Locate the cell with the specified text and output its [X, Y] center coordinate. 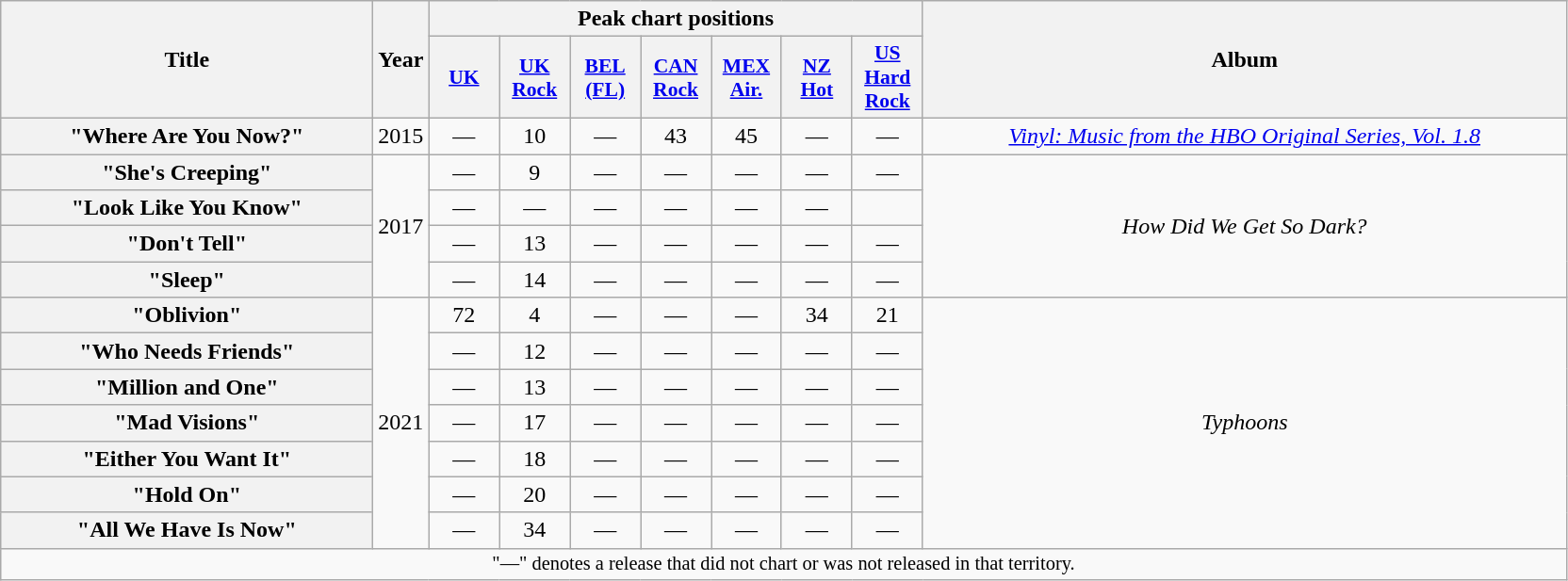
"—" denotes a release that did not chart or was not released in that territory. [784, 564]
NZHot [816, 77]
"She's Creeping" [187, 172]
12 [535, 351]
"Mad Visions" [187, 423]
20 [535, 494]
MEXAir. [746, 77]
"All We Have Is Now" [187, 530]
UK [464, 77]
14 [535, 280]
9 [535, 172]
18 [535, 459]
"Million and One" [187, 387]
CANRock [677, 77]
21 [888, 315]
"Oblivion" [187, 315]
"Don't Tell" [187, 244]
Album [1244, 60]
UKRock [535, 77]
"Hold On" [187, 494]
"Where Are You Now?" [187, 136]
Year [401, 60]
4 [535, 315]
"Sleep" [187, 280]
Title [187, 60]
17 [535, 423]
2021 [401, 423]
"Look Like You Know" [187, 208]
2015 [401, 136]
Vinyl: Music from the HBO Original Series, Vol. 1.8 [1244, 136]
45 [746, 136]
USHardRock [888, 77]
How Did We Get So Dark? [1244, 226]
"Who Needs Friends" [187, 351]
Peak chart positions [676, 19]
72 [464, 315]
43 [677, 136]
10 [535, 136]
"Either You Want It" [187, 459]
BEL(FL) [605, 77]
Typhoons [1244, 423]
2017 [401, 226]
